Output the [X, Y] coordinate of the center of the cell containing the given text.  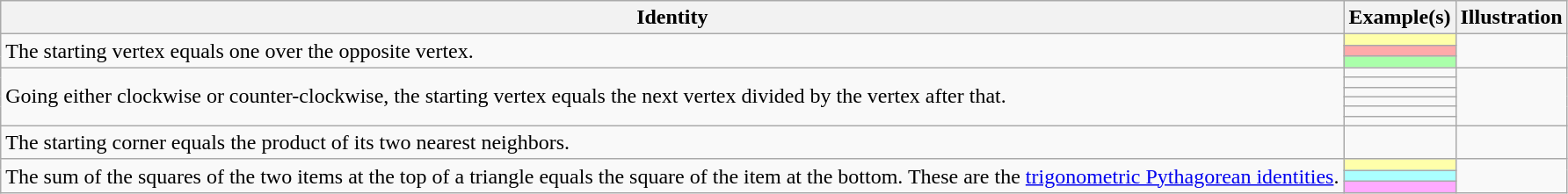
Illustration [1512, 18]
The starting corner equals the product of its two nearest neighbors. [672, 142]
The starting vertex equals one over the opposite vertex. [672, 51]
Example(s) [1399, 18]
Identity [672, 18]
Going either clockwise or counter-clockwise, the starting vertex equals the next vertex divided by the vertex after that. [672, 97]
